From the cell containing the given text, extract its center point as [X, Y] coordinate. 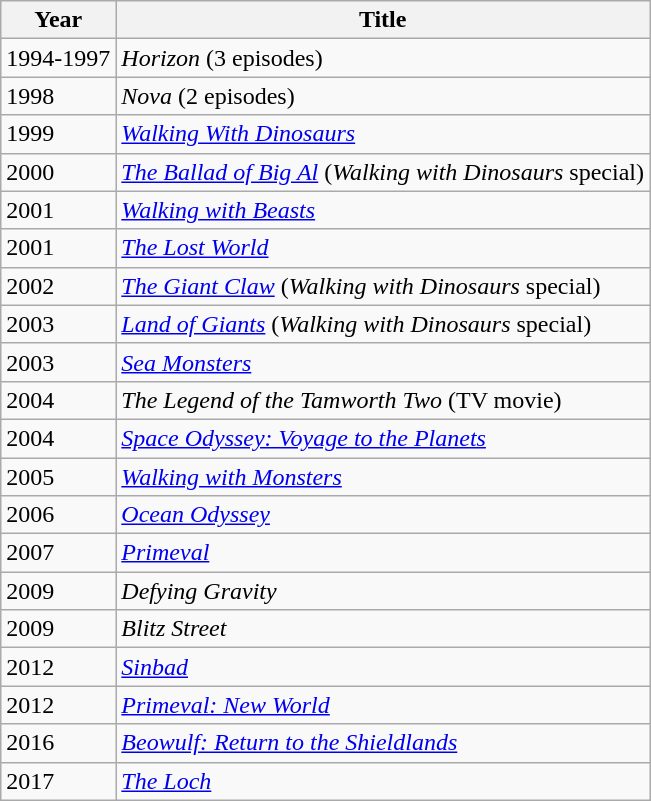
Space Odyssey: Voyage to the Planets [383, 438]
Land of Giants (Walking with Dinosaurs special) [383, 324]
The Legend of the Tamworth Two (TV movie) [383, 400]
Primeval: New World [383, 705]
Title [383, 20]
Ocean Odyssey [383, 515]
Sinbad [383, 667]
2006 [58, 515]
Beowulf: Return to the Shieldlands [383, 743]
1999 [58, 134]
The Lost World [383, 248]
2000 [58, 172]
The Ballad of Big Al (Walking with Dinosaurs special) [383, 172]
Defying Gravity [383, 591]
Walking with Monsters [383, 477]
The Loch [383, 781]
Horizon (3 episodes) [383, 58]
Year [58, 20]
Nova (2 episodes) [383, 96]
2002 [58, 286]
1998 [58, 96]
2017 [58, 781]
Walking with Beasts [383, 210]
Walking With Dinosaurs [383, 134]
The Giant Claw (Walking with Dinosaurs special) [383, 286]
2005 [58, 477]
Blitz Street [383, 629]
Sea Monsters [383, 362]
Primeval [383, 553]
2007 [58, 553]
2016 [58, 743]
1994-1997 [58, 58]
